From the cell containing the given text, extract its center point as (x, y) coordinate. 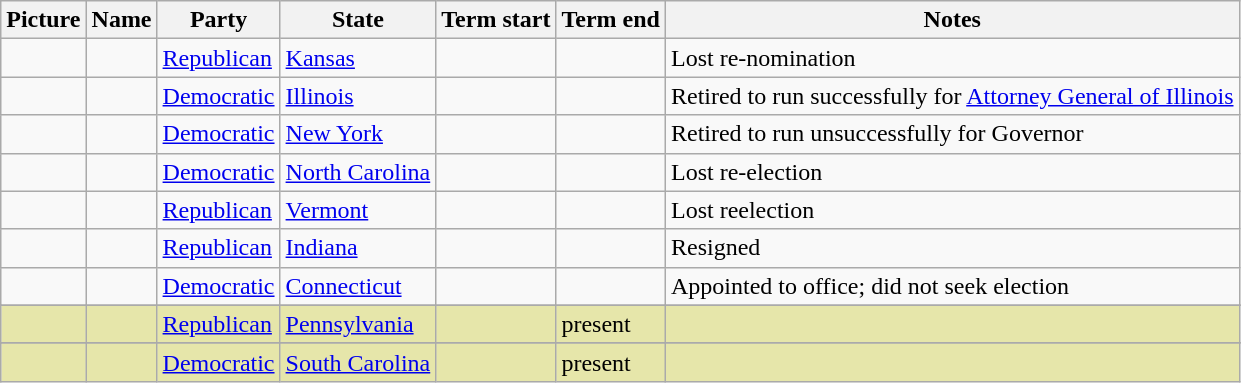
Lost reelection (952, 210)
Retired to run successfully for Attorney General of Illinois (952, 96)
Illinois (358, 96)
Term end (611, 20)
New York (358, 134)
Vermont (358, 210)
Kansas (358, 58)
Resigned (952, 248)
Appointed to office; did not seek election (952, 286)
Name (122, 20)
State (358, 20)
South Carolina (358, 362)
Connecticut (358, 286)
Retired to run unsuccessfully for Governor (952, 134)
Lost re-election (952, 172)
North Carolina (358, 172)
Picture (44, 20)
Party (218, 20)
Lost re-nomination (952, 58)
Term start (496, 20)
Notes (952, 20)
Indiana (358, 248)
Pennsylvania (358, 324)
